Extract the [x, y] coordinate from the center of the cell holding the provided text.  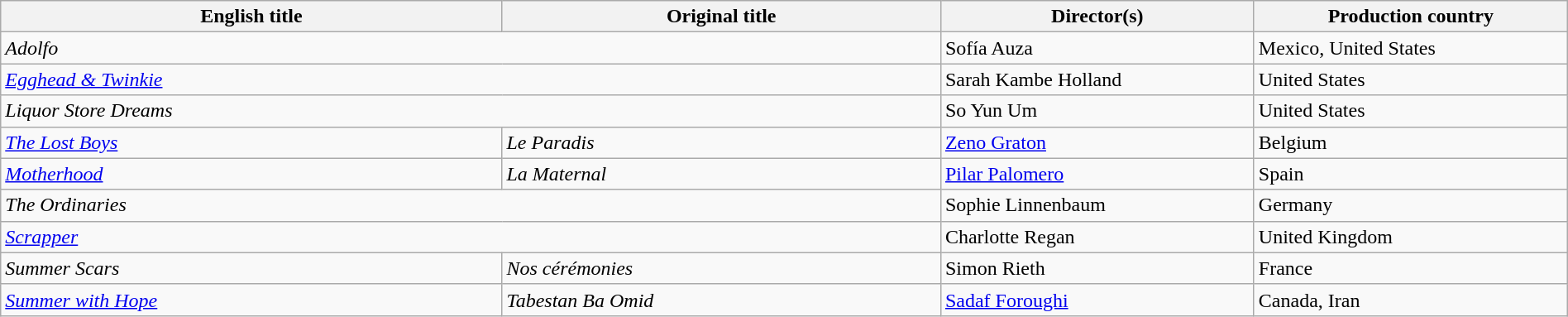
Egghead & Twinkie [471, 79]
Sarah Kambe Holland [1097, 79]
Sadaf Foroughi [1097, 300]
United Kingdom [1411, 237]
Nos cérémonies [721, 268]
Belgium [1411, 142]
La Maternal [721, 174]
Canada, Iran [1411, 300]
The Lost Boys [251, 142]
Tabestan Ba Omid [721, 300]
Adolfo [471, 48]
English title [251, 17]
Germany [1411, 205]
France [1411, 268]
Sophie Linnenbaum [1097, 205]
Liquor Store Dreams [471, 111]
Simon Rieth [1097, 268]
Mexico, United States [1411, 48]
Zeno Graton [1097, 142]
The Ordinaries [471, 205]
Sofía Auza [1097, 48]
Spain [1411, 174]
Scrapper [471, 237]
Director(s) [1097, 17]
Summer with Hope [251, 300]
Summer Scars [251, 268]
Charlotte Regan [1097, 237]
So Yun Um [1097, 111]
Original title [721, 17]
Production country [1411, 17]
Pilar Palomero [1097, 174]
Motherhood [251, 174]
Le Paradis [721, 142]
